Identify which cell holds the provided text, then report its (x, y) central coordinate. 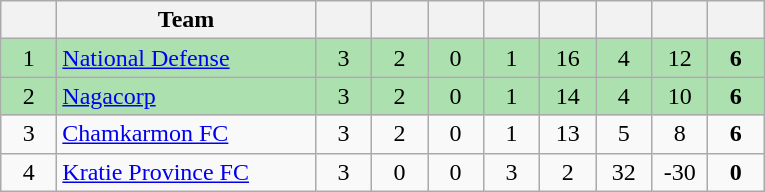
Team (186, 20)
Nagacorp (186, 96)
13 (568, 134)
Chamkarmon FC (186, 134)
32 (624, 172)
8 (680, 134)
Kratie Province FC (186, 172)
10 (680, 96)
National Defense (186, 58)
-30 (680, 172)
14 (568, 96)
16 (568, 58)
12 (680, 58)
5 (624, 134)
